For the text-containing cell, return its midpoint in [X, Y] coordinate format. 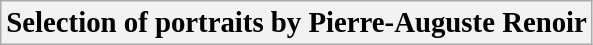
Selection of portraits by Pierre-Auguste Renoir [297, 23]
